Output the (x, y) coordinate of the center of the cell containing the given text.  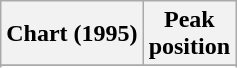
Chart (1995) (72, 34)
Peakposition (189, 34)
